For the text-containing cell, return its midpoint in (x, y) coordinate format. 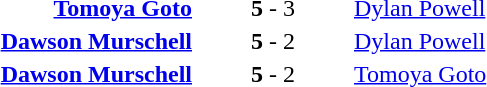
5 - 2 (272, 41)
